From the cell containing the given text, extract its center point as (X, Y) coordinate. 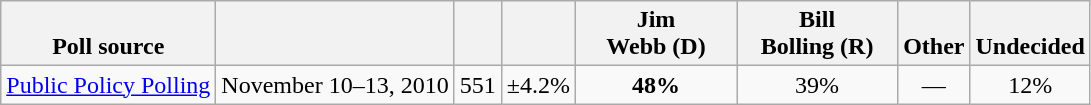
— (934, 85)
48% (656, 85)
±4.2% (538, 85)
Poll source (108, 34)
Undecided (1030, 34)
551 (478, 85)
12% (1030, 85)
JimWebb (D) (656, 34)
Public Policy Polling (108, 85)
November 10–13, 2010 (335, 85)
Other (934, 34)
BillBolling (R) (818, 34)
39% (818, 85)
